Output the (X, Y) coordinate of the center of the cell containing the given text.  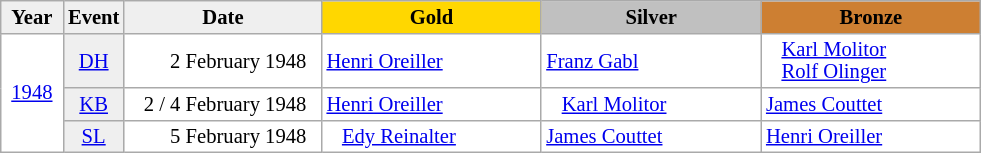
Edy Reinalter (432, 136)
Silver (651, 16)
Karl Molitor (651, 104)
Year (32, 16)
KB (94, 104)
5 February 1948 (222, 136)
Event (94, 16)
DH (94, 60)
Karl Molitor Rolf Olinger (871, 60)
Gold (432, 16)
Bronze (871, 16)
Franz Gabl (651, 60)
1948 (32, 92)
Date (222, 16)
2 February 1948 (222, 60)
SL (94, 136)
2 / 4 February 1948 (222, 104)
